Pinpoint the cell where the given text exists, returning its [x, y] midpoint coordinate. 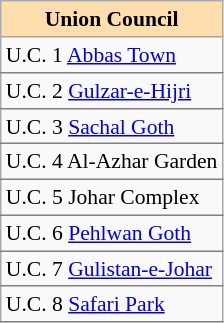
U.C. 2 Gulzar-e-Hijri [112, 91]
U.C. 4 Al-Azhar Garden [112, 162]
Union Council [112, 19]
U.C. 6 Pehlwan Goth [112, 233]
U.C. 5 Johar Complex [112, 197]
U.C. 3 Sachal Goth [112, 126]
U.C. 1 Abbas Town [112, 55]
U.C. 8 Safari Park [112, 304]
U.C. 7 Gulistan-e-Johar [112, 269]
